Pinpoint the cell where the given text exists, returning its (x, y) midpoint coordinate. 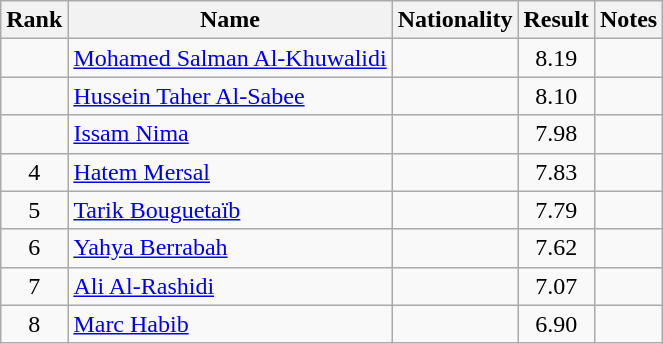
8 (34, 324)
Rank (34, 20)
Issam Nima (230, 134)
7.79 (556, 210)
Notes (628, 20)
5 (34, 210)
8.19 (556, 58)
4 (34, 172)
Hussein Taher Al-Sabee (230, 96)
8.10 (556, 96)
Marc Habib (230, 324)
Result (556, 20)
7.62 (556, 248)
7.07 (556, 286)
Nationality (455, 20)
6.90 (556, 324)
Hatem Mersal (230, 172)
Yahya Berrabah (230, 248)
7.98 (556, 134)
Mohamed Salman Al-Khuwalidi (230, 58)
7 (34, 286)
6 (34, 248)
Tarik Bouguetaïb (230, 210)
Ali Al-Rashidi (230, 286)
Name (230, 20)
7.83 (556, 172)
